Search for the cell housing the specified text and yield its (x, y) center coordinate. 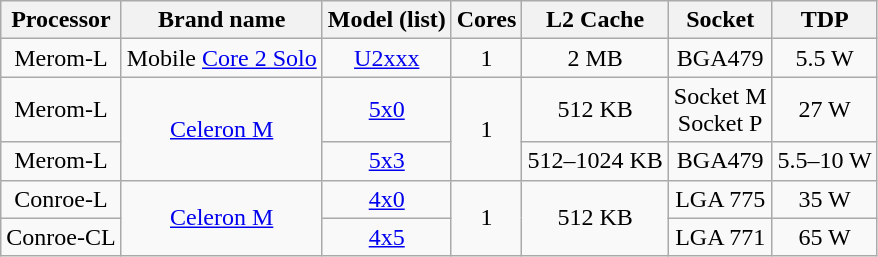
LGA 775 (720, 199)
512–1024 KB (595, 161)
65 W (824, 237)
4x0 (386, 199)
Socket MSocket P (720, 110)
5x0 (386, 110)
35 W (824, 199)
Mobile Core 2 Solo (222, 58)
Conroe-CL (61, 237)
LGA 771 (720, 237)
TDP (824, 20)
4x5 (386, 237)
Brand name (222, 20)
Processor (61, 20)
5.5 W (824, 58)
27 W (824, 110)
Socket (720, 20)
L2 Cache (595, 20)
5.5–10 W (824, 161)
Cores (486, 20)
Model (list) (386, 20)
5x3 (386, 161)
U2xxx (386, 58)
2 MB (595, 58)
Conroe-L (61, 199)
